Find where the given text appears and provide that cell's center as (x, y) coordinate. 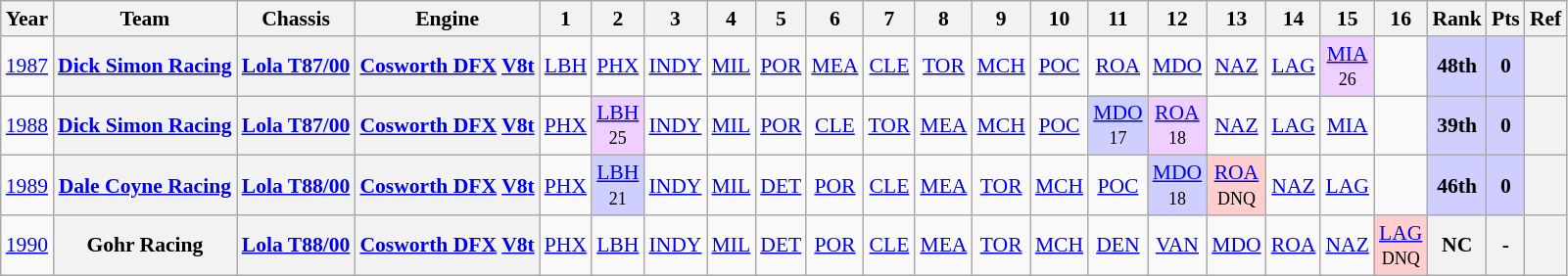
39th (1457, 125)
Team (145, 19)
3 (675, 19)
Ref (1545, 19)
1988 (27, 125)
15 (1347, 19)
Pts (1506, 19)
14 (1294, 19)
Engine (447, 19)
Chassis (296, 19)
Dale Coyne Racing (145, 186)
6 (834, 19)
1989 (27, 186)
5 (781, 19)
ROADNQ (1236, 186)
16 (1401, 19)
MDO17 (1118, 125)
11 (1118, 19)
ROA18 (1177, 125)
8 (943, 19)
LBH21 (617, 186)
12 (1177, 19)
4 (732, 19)
Year (27, 19)
- (1506, 245)
7 (889, 19)
MIA26 (1347, 67)
MIA (1347, 125)
46th (1457, 186)
9 (1001, 19)
NC (1457, 245)
2 (617, 19)
13 (1236, 19)
1987 (27, 67)
1 (566, 19)
10 (1060, 19)
DEN (1118, 245)
MDO18 (1177, 186)
VAN (1177, 245)
Gohr Racing (145, 245)
Rank (1457, 19)
1990 (27, 245)
48th (1457, 67)
LBH25 (617, 125)
LAGDNQ (1401, 245)
